Extract the (x, y) coordinate from the center of the cell holding the provided text.  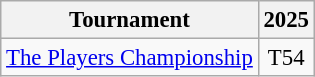
2025 (286, 20)
T54 (286, 58)
Tournament (130, 20)
The Players Championship (130, 58)
